Determine the [X, Y] coordinate at the center of the cell enclosing the given text.  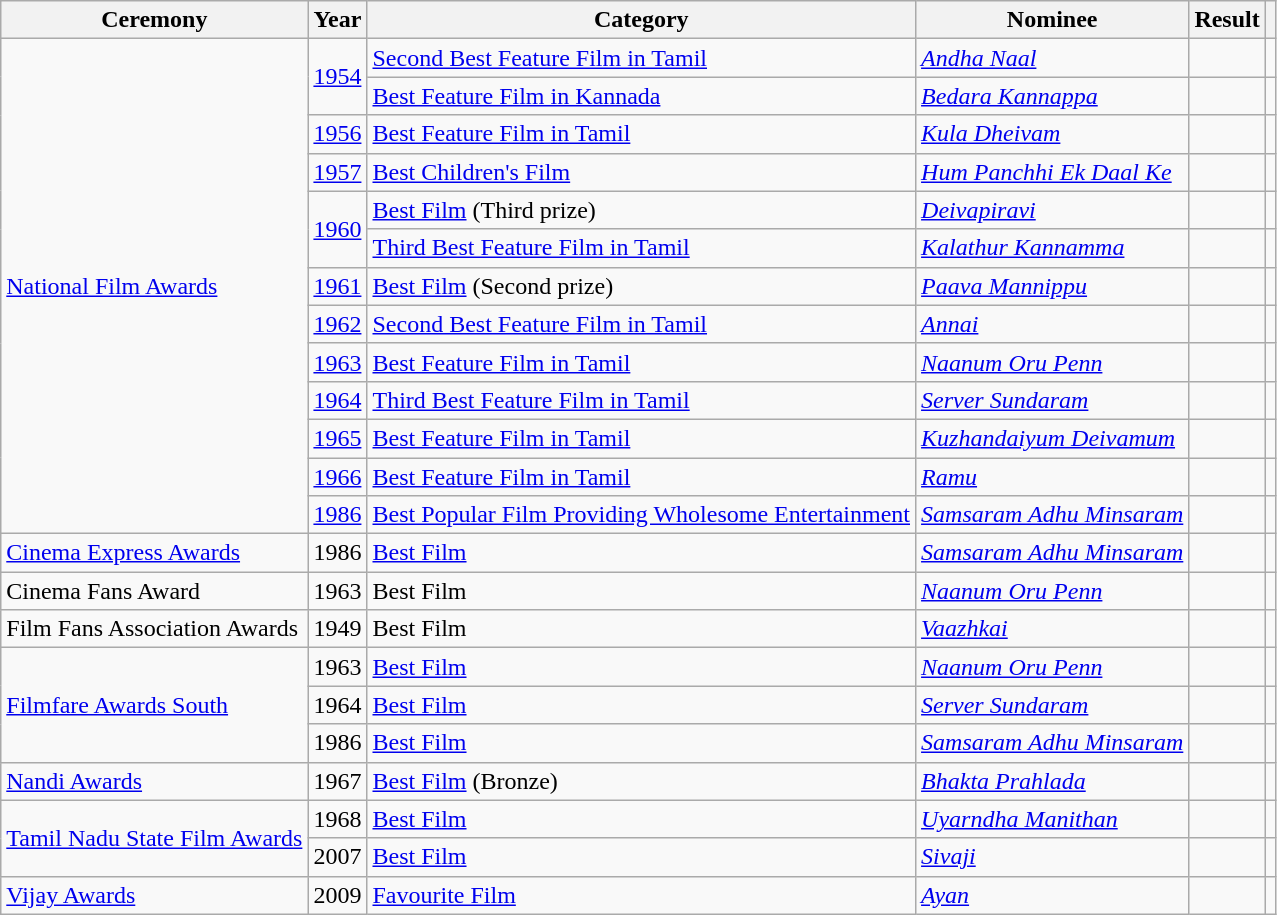
Bhakta Prahlada [1052, 781]
Bedara Kannappa [1052, 96]
1966 [338, 477]
1956 [338, 134]
Deivapiravi [1052, 210]
Ramu [1052, 477]
2007 [338, 857]
Vaazhkai [1052, 629]
Tamil Nadu State Film Awards [154, 838]
Film Fans Association Awards [154, 629]
Best Feature Film in Kannada [642, 96]
Year [338, 20]
Kalathur Kannamma [1052, 248]
Vijay Awards [154, 895]
Best Popular Film Providing Wholesome Entertainment [642, 515]
Ayan [1052, 895]
Hum Panchhi Ek Daal Ke [1052, 172]
Nominee [1052, 20]
Uyarndha Manithan [1052, 819]
1960 [338, 229]
1968 [338, 819]
1954 [338, 77]
1967 [338, 781]
Nandi Awards [154, 781]
Best Film (Third prize) [642, 210]
Kuzhandaiyum Deivamum [1052, 438]
1949 [338, 629]
1957 [338, 172]
Cinema Express Awards [154, 553]
Kula Dheivam [1052, 134]
Best Children's Film [642, 172]
Favourite Film [642, 895]
Best Film (Bronze) [642, 781]
Category [642, 20]
Cinema Fans Award [154, 591]
1965 [338, 438]
Sivaji [1052, 857]
1961 [338, 286]
Result [1227, 20]
2009 [338, 895]
Andha Naal [1052, 58]
National Film Awards [154, 286]
Paava Mannippu [1052, 286]
Annai [1052, 324]
Ceremony [154, 20]
Filmfare Awards South [154, 705]
1962 [338, 324]
Best Film (Second prize) [642, 286]
